Determine the [x, y] coordinate at the center of the cell enclosing the given text.  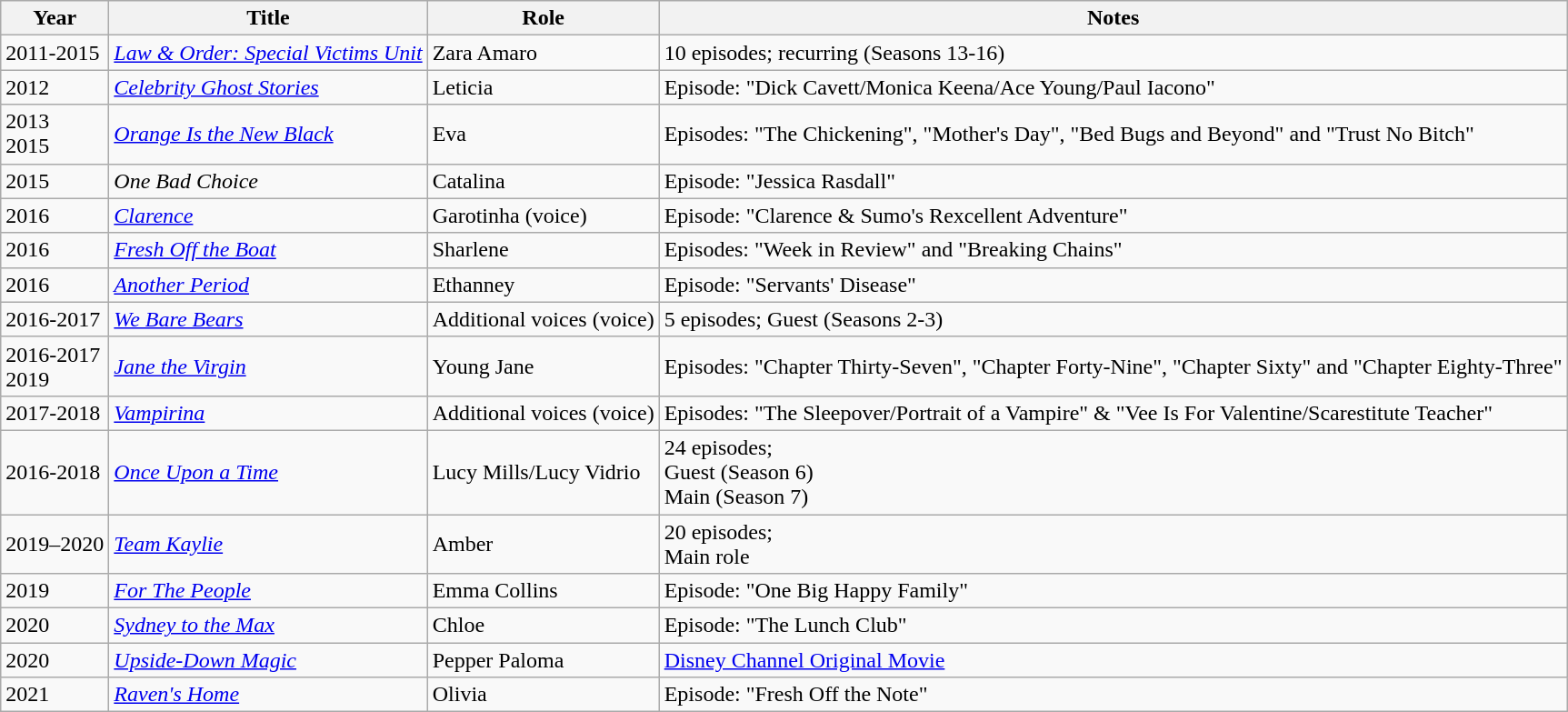
2019 [55, 591]
Ethanney [544, 285]
Notes [1113, 18]
2019–2020 [55, 544]
Episodes: "The Chickening", "Mother's Day", "Bed Bugs and Beyond" and "Trust No Bitch" [1113, 135]
Team Kaylie [268, 544]
Once Upon a Time [268, 472]
2016-2017 [55, 319]
2011-2015 [55, 53]
Eva [544, 135]
Sydney to the Max [268, 626]
Catalina [544, 181]
2012 [55, 87]
Vampirina [268, 413]
Episode: "Dick Cavett/Monica Keena/Ace Young/Paul Iacono" [1113, 87]
2021 [55, 695]
Sharlene [544, 250]
Title [268, 18]
We Bare Bears [268, 319]
5 episodes; Guest (Seasons 2-3) [1113, 319]
Celebrity Ghost Stories [268, 87]
Garotinha (voice) [544, 216]
Episode: "Servants' Disease" [1113, 285]
Pepper Paloma [544, 660]
Another Period [268, 285]
Fresh Off the Boat [268, 250]
Episode: "Fresh Off the Note" [1113, 695]
24 episodes; Guest (Season 6) Main (Season 7) [1113, 472]
Episode: "One Big Happy Family" [1113, 591]
Young Jane [544, 366]
Zara Amaro [544, 53]
Olivia [544, 695]
2016-2018 [55, 472]
Emma Collins [544, 591]
Episodes: "Week in Review" and "Breaking Chains" [1113, 250]
10 episodes; recurring (Seasons 13-16) [1113, 53]
Episodes: "The Sleepover/Portrait of a Vampire" & "Vee Is For Valentine/Scarestitute Teacher" [1113, 413]
Leticia [544, 87]
Year [55, 18]
Episode: "Clarence & Sumo's Rexcellent Adventure" [1113, 216]
Episode: "Jessica Rasdall" [1113, 181]
2013 2015 [55, 135]
Episodes: "Chapter Thirty-Seven", "Chapter Forty-Nine", "Chapter Sixty" and "Chapter Eighty-Three" [1113, 366]
Orange Is the New Black [268, 135]
Episode: "The Lunch Club" [1113, 626]
Chloe [544, 626]
2016-2017 2019 [55, 366]
Role [544, 18]
One Bad Choice [268, 181]
Law & Order: Special Victims Unit [268, 53]
Disney Channel Original Movie [1113, 660]
Amber [544, 544]
Raven's Home [268, 695]
Jane the Virgin [268, 366]
Clarence [268, 216]
20 episodes; Main role [1113, 544]
2017-2018 [55, 413]
Lucy Mills/Lucy Vidrio [544, 472]
2015 [55, 181]
For The People [268, 591]
Upside-Down Magic [268, 660]
